Output the (x, y) coordinate of the center of the cell containing the given text.  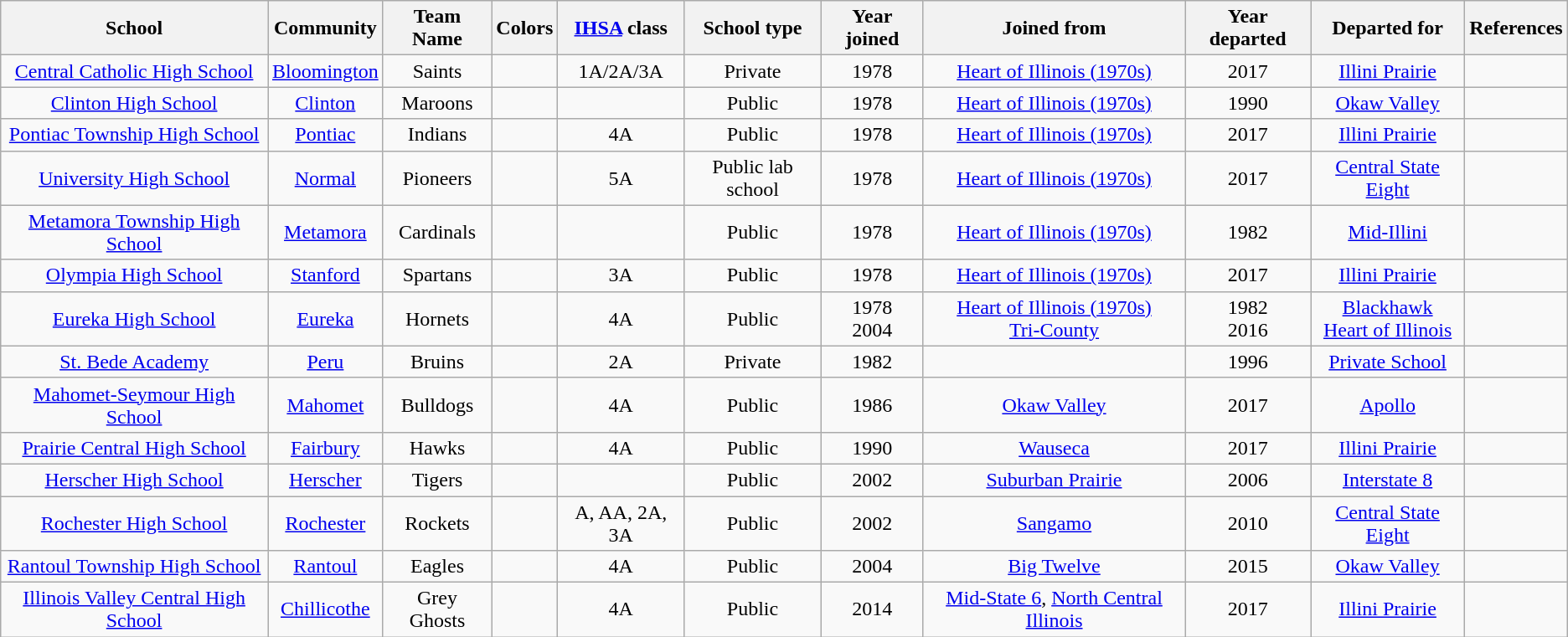
Mid-Illini (1388, 233)
Normal (326, 177)
Heart of Illinois (1970s)Tri-County (1054, 318)
Departed for (1388, 28)
5A (622, 177)
Interstate 8 (1388, 480)
Spartans (437, 275)
Year joined (872, 28)
Herscher High School (134, 480)
University High School (134, 177)
Rochester High School (134, 522)
Eureka (326, 318)
Bruins (437, 362)
Eagles (437, 567)
Rantoul (326, 567)
Rantoul Township High School (134, 567)
Cardinals (437, 233)
Mahomet-Seymour High School (134, 405)
IHSA class (622, 28)
Peru (326, 362)
2015 (1248, 567)
Colors (524, 28)
Clinton High School (134, 103)
Fairbury (326, 448)
Team Name (437, 28)
Bulldogs (437, 405)
3A (622, 275)
Illinois Valley Central High School (134, 609)
Stanford (326, 275)
Suburban Prairie (1054, 480)
School type (753, 28)
Metamora Township High School (134, 233)
Pontiac (326, 135)
1986 (872, 405)
Olympia High School (134, 275)
Central Catholic High School (134, 71)
Pontiac Township High School (134, 135)
BlackhawkHeart of Illinois (1388, 318)
Year departed (1248, 28)
Grey Ghosts (437, 609)
Herscher (326, 480)
1996 (1248, 362)
Hawks (437, 448)
Tigers (437, 480)
Community (326, 28)
Big Twelve (1054, 567)
Mid-State 6, North Central Illinois (1054, 609)
Apollo (1388, 405)
Mahomet (326, 405)
2A (622, 362)
19822016 (1248, 318)
19782004 (872, 318)
Metamora (326, 233)
Joined from (1054, 28)
1A/2A/3A (622, 71)
Rockets (437, 522)
References (1516, 28)
Prairie Central High School (134, 448)
Wauseca (1054, 448)
Saints (437, 71)
School (134, 28)
Chillicothe (326, 609)
Indians (437, 135)
A, AA, 2A, 3A (622, 522)
2014 (872, 609)
Bloomington (326, 71)
Eureka High School (134, 318)
Pioneers (437, 177)
Clinton (326, 103)
Public lab school (753, 177)
Hornets (437, 318)
Private School (1388, 362)
St. Bede Academy (134, 362)
Maroons (437, 103)
Sangamo (1054, 522)
2010 (1248, 522)
2006 (1248, 480)
Rochester (326, 522)
2004 (872, 567)
